Search for the cell housing the specified text and yield its [x, y] center coordinate. 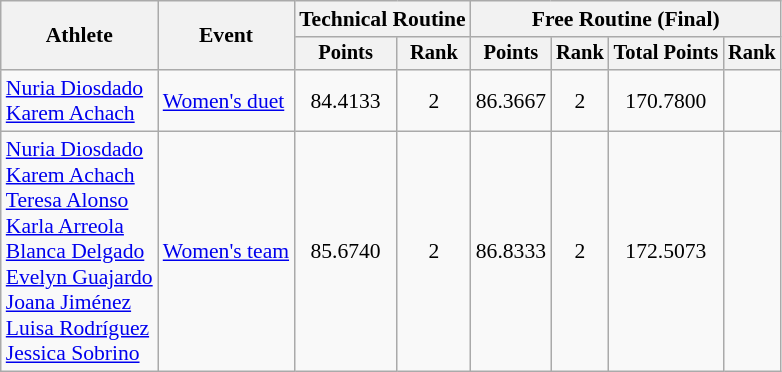
Nuria DiosdadoKarem AchachTeresa AlonsoKarla ArreolaBlanca DelgadoEvelyn GuajardoJoana JiménezLuisa RodríguezJessica Sobrino [80, 252]
Total Points [666, 54]
Athlete [80, 36]
84.4133 [346, 100]
Free Routine (Final) [626, 19]
Event [226, 36]
Nuria DiosdadoKarem Achach [80, 100]
86.8333 [511, 252]
86.3667 [511, 100]
172.5073 [666, 252]
85.6740 [346, 252]
Women's duet [226, 100]
Technical Routine [382, 19]
Women's team [226, 252]
170.7800 [666, 100]
